Provide the (X, Y) coordinate of the cell's center where the given text is located.  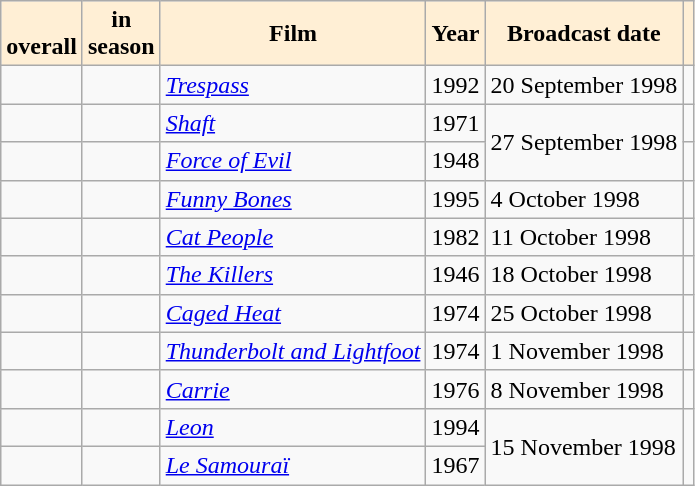
overall (42, 34)
1976 (456, 389)
1995 (456, 199)
Film (293, 34)
8 November 1998 (584, 389)
27 September 1998 (584, 142)
inseason (121, 34)
Leon (293, 427)
Trespass (293, 85)
Year (456, 34)
15 November 1998 (584, 446)
Carrie (293, 389)
Cat People (293, 237)
11 October 1998 (584, 237)
1946 (456, 275)
18 October 1998 (584, 275)
Le Samouraï (293, 465)
1971 (456, 123)
Thunderbolt and Lightfoot (293, 351)
Force of Evil (293, 161)
1967 (456, 465)
20 September 1998 (584, 85)
Caged Heat (293, 313)
4 October 1998 (584, 199)
1992 (456, 85)
1948 (456, 161)
1994 (456, 427)
The Killers (293, 275)
Shaft (293, 123)
Funny Bones (293, 199)
Broadcast date (584, 34)
25 October 1998 (584, 313)
1982 (456, 237)
1 November 1998 (584, 351)
